From the cell containing the given text, extract its center point as (X, Y) coordinate. 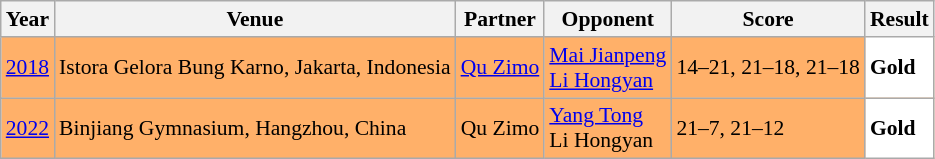
Venue (255, 19)
Result (900, 19)
Partner (500, 19)
Opponent (608, 19)
Istora Gelora Bung Karno, Jakarta, Indonesia (255, 68)
2018 (28, 68)
Year (28, 19)
Score (768, 19)
Binjiang Gymnasium, Hangzhou, China (255, 128)
Mai Jianpeng Li Hongyan (608, 68)
2022 (28, 128)
21–7, 21–12 (768, 128)
Yang Tong Li Hongyan (608, 128)
14–21, 21–18, 21–18 (768, 68)
